Detect which cell encompasses the target text, then output its (X, Y) center coordinate. 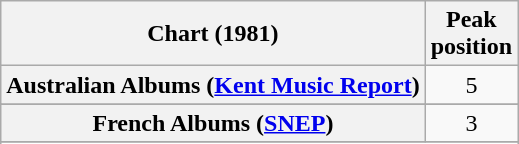
Australian Albums (Kent Music Report) (213, 85)
Peakposition (471, 34)
French Albums (SNEP) (213, 123)
5 (471, 85)
3 (471, 123)
Chart (1981) (213, 34)
